Provide the (X, Y) coordinate of the cell's center where the given text is located.  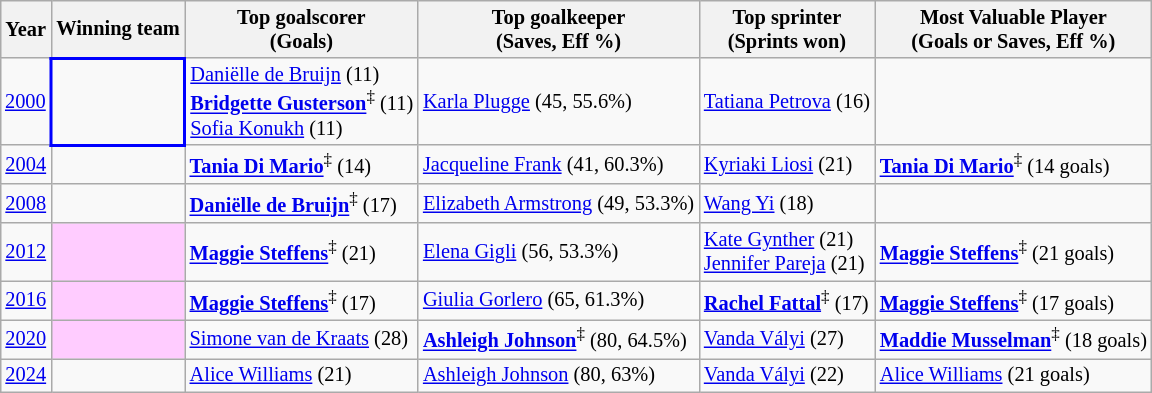
Tania Di Mario‡ (14 goals) (1014, 164)
Elizabeth Armstrong (49, 53.3%) (558, 204)
Ashleigh Johnson (80, 63%) (558, 375)
2004 (26, 164)
Most Valuable Player(Goals or Saves, Eff %) (1014, 29)
Year (26, 29)
Jacqueline Frank (41, 60.3%) (558, 164)
Daniëlle de Bruijn (11) Bridgette Gusterson‡ (11) Sofia Konukh (11) (302, 102)
Kyriaki Liosi (21) (787, 164)
Tania Di Mario‡ (14) (302, 164)
Giulia Gorlero (65, 61.3%) (558, 300)
Rachel Fattal‡ (17) (787, 300)
Daniëlle de Bruijn‡ (17) (302, 204)
Maggie Steffens‡ (17 goals) (1014, 300)
Ashleigh Johnson‡ (80, 64.5%) (558, 338)
Vanda Vályi (22) (787, 375)
Tatiana Petrova (16) (787, 102)
2016 (26, 300)
Maggie Steffens‡ (21) (302, 252)
Alice Williams (21 goals) (1014, 375)
Maggie Steffens‡ (21 goals) (1014, 252)
Simone van de Kraats (28) (302, 338)
2008 (26, 204)
2020 (26, 338)
Maddie Musselman‡ (18 goals) (1014, 338)
Vanda Vályi (27) (787, 338)
Top sprinter(Sprints won) (787, 29)
Karla Plugge (45, 55.6%) (558, 102)
2000 (26, 102)
Elena Gigli (56, 53.3%) (558, 252)
2012 (26, 252)
Wang Yi (18) (787, 204)
Maggie Steffens‡ (17) (302, 300)
Top goalkeeper(Saves, Eff %) (558, 29)
Top goalscorer(Goals) (302, 29)
Kate Gynther (21) Jennifer Pareja (21) (787, 252)
Alice Williams (21) (302, 375)
2024 (26, 375)
Winning team (118, 29)
